Scan for the cell matching the given text and deliver its (X, Y) coordinate at center. 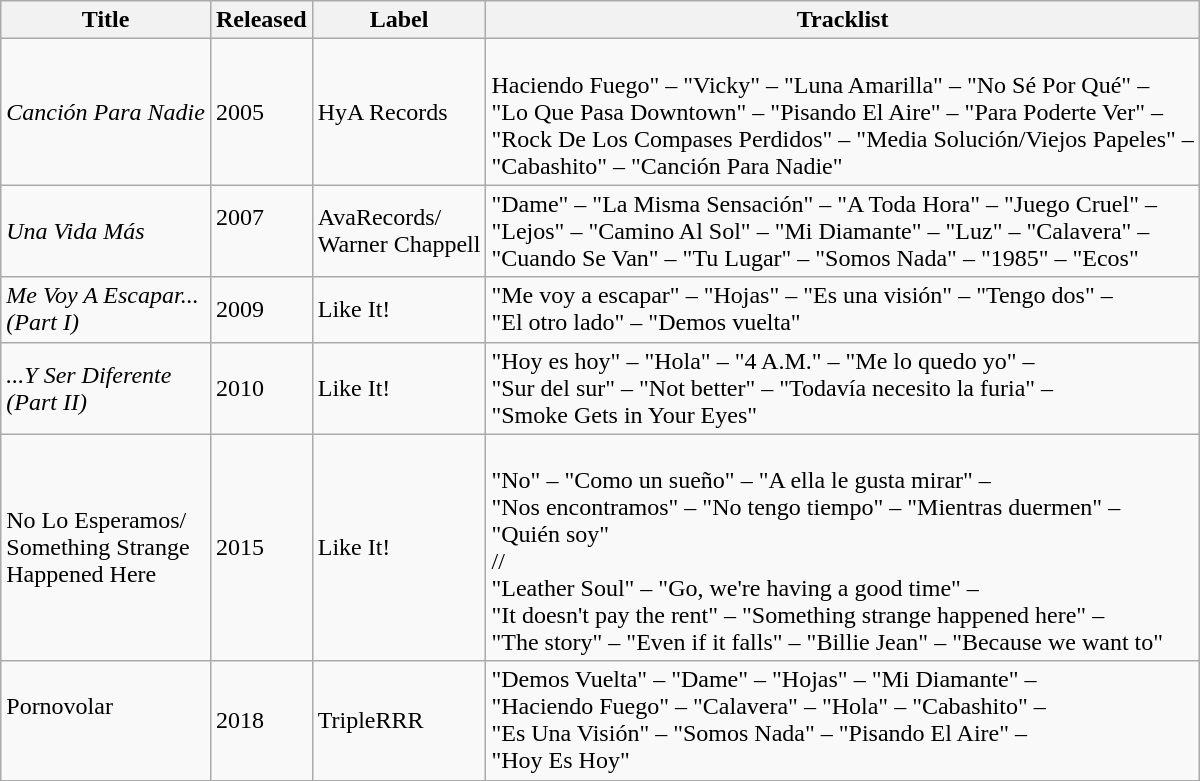
2007 (261, 231)
HyA Records (399, 112)
Canción Para Nadie (106, 112)
2005 (261, 112)
2015 (261, 548)
2018 (261, 720)
2009 (261, 310)
Title (106, 20)
Una Vida Más (106, 231)
TripleRRR (399, 720)
"Me voy a escapar" – "Hojas" – "Es una visión" – "Tengo dos" –"El otro lado" – "Demos vuelta" (842, 310)
Pornovolar (106, 720)
Released (261, 20)
"Hoy es hoy" – "Hola" – "4 A.M." – "Me lo quedo yo" –"Sur del sur" – "Not better" – "Todavía necesito la furia" –"Smoke Gets in Your Eyes" (842, 388)
Tracklist (842, 20)
...Y Ser Diferente(Part II) (106, 388)
AvaRecords/Warner Chappell (399, 231)
Me Voy A Escapar...(Part I) (106, 310)
Label (399, 20)
2010 (261, 388)
No Lo Esperamos/Something StrangeHappened Here (106, 548)
